Search for the cell housing the specified text and yield its [x, y] center coordinate. 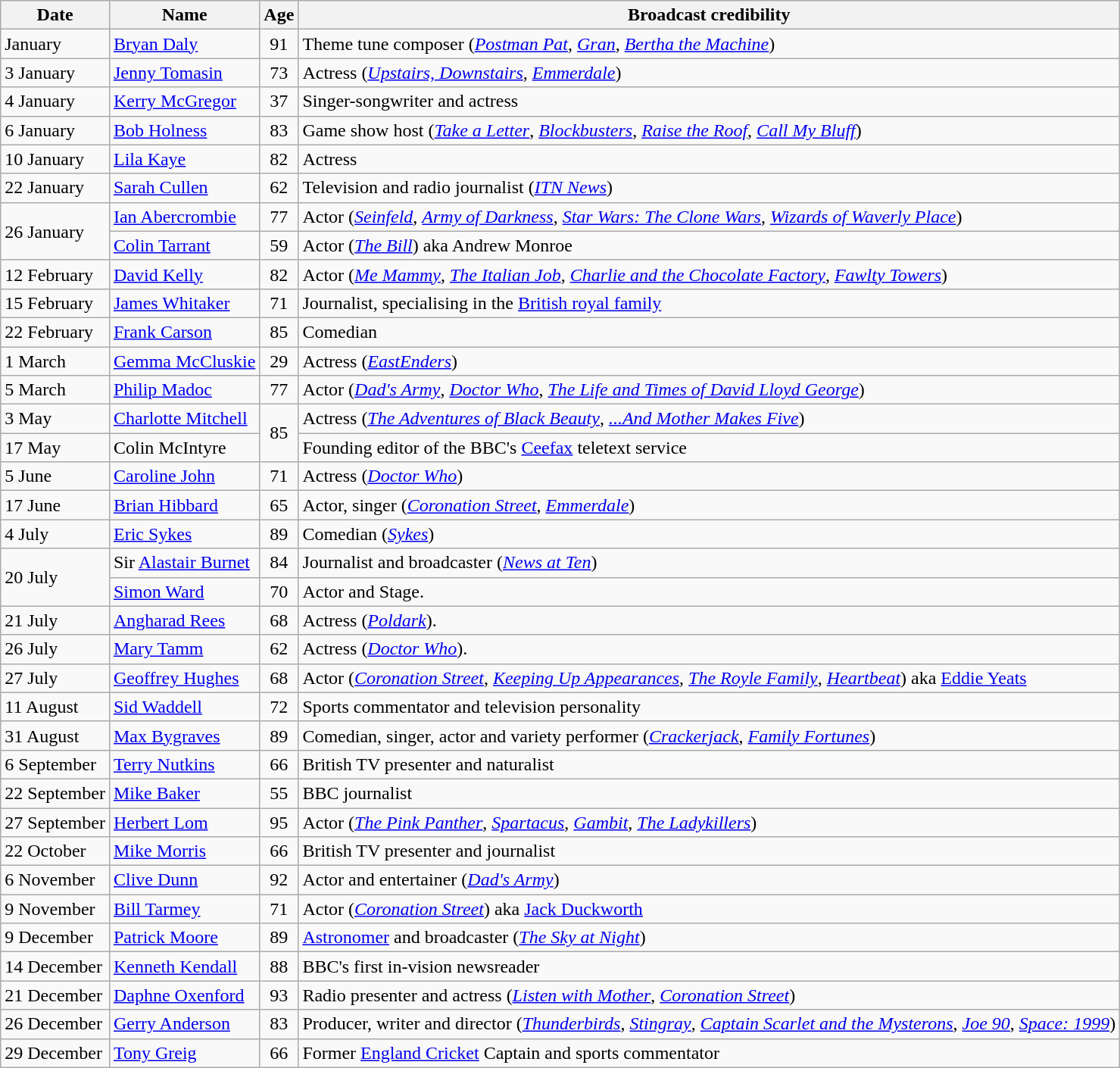
Name [184, 15]
Actor and entertainer (Dad's Army) [709, 880]
22 February [55, 332]
BBC's first in-vision newsreader [709, 967]
Comedian (Sykes) [709, 534]
55 [279, 793]
Actor (Dad's Army, Doctor Who, The Life and Times of David Lloyd George) [709, 390]
92 [279, 880]
73 [279, 73]
Simon Ward [184, 592]
Mary Tamm [184, 649]
Former England Cricket Captain and sports commentator [709, 1053]
1 March [55, 361]
Actress (Upstairs, Downstairs, Emmerdale) [709, 73]
David Kelly [184, 274]
15 February [55, 303]
22 October [55, 851]
Bill Tarmey [184, 909]
Actor (Me Mammy, The Italian Job, Charlie and the Chocolate Factory, Fawlty Towers) [709, 274]
3 January [55, 73]
Clive Dunn [184, 880]
Kerry McGregor [184, 101]
27 July [55, 678]
Actress (Doctor Who). [709, 649]
26 July [55, 649]
Max Bygraves [184, 735]
Television and radio journalist (ITN News) [709, 188]
Comedian [709, 332]
5 June [55, 476]
26 December [55, 1024]
Herbert Lom [184, 822]
5 March [55, 390]
Producer, writer and director (Thunderbirds, Stingray, Captain Scarlet and the Mysterons, Joe 90, Space: 1999) [709, 1024]
14 December [55, 967]
British TV presenter and naturalist [709, 764]
Actor (The Pink Panther, Spartacus, Gambit, The Ladykillers) [709, 822]
Bob Holness [184, 130]
84 [279, 563]
Broadcast credibility [709, 15]
4 January [55, 101]
Kenneth Kendall [184, 967]
Gemma McCluskie [184, 361]
Sir Alastair Burnet [184, 563]
Actor and Stage. [709, 592]
3 May [55, 419]
James Whitaker [184, 303]
Caroline John [184, 476]
6 November [55, 880]
Tony Greig [184, 1053]
65 [279, 505]
Actor, singer (Coronation Street, Emmerdale) [709, 505]
9 November [55, 909]
Journalist, specialising in the British royal family [709, 303]
Actress (The Adventures of Black Beauty, ...And Mother Makes Five) [709, 419]
70 [279, 592]
Astronomer and broadcaster (The Sky at Night) [709, 938]
Actor (Coronation Street) aka Jack Duckworth [709, 909]
January [55, 44]
22 January [55, 188]
72 [279, 707]
21 July [55, 620]
17 May [55, 448]
59 [279, 245]
29 December [55, 1053]
Actress (EastEnders) [709, 361]
12 February [55, 274]
Eric Sykes [184, 534]
26 January [55, 231]
Colin Tarrant [184, 245]
Charlotte Mitchell [184, 419]
Singer-songwriter and actress [709, 101]
20 July [55, 577]
Angharad Rees [184, 620]
29 [279, 361]
Daphne Oxenford [184, 995]
BBC journalist [709, 793]
22 September [55, 793]
Actor (Coronation Street, Keeping Up Appearances, The Royle Family, Heartbeat) aka Eddie Yeats [709, 678]
27 September [55, 822]
Geoffrey Hughes [184, 678]
Actress (Doctor Who) [709, 476]
Ian Abercrombie [184, 217]
Radio presenter and actress (Listen with Mother, Coronation Street) [709, 995]
Terry Nutkins [184, 764]
4 July [55, 534]
Patrick Moore [184, 938]
Frank Carson [184, 332]
Game show host (Take a Letter, Blockbusters, Raise the Roof, Call My Bluff) [709, 130]
Actor (Seinfeld, Army of Darkness, Star Wars: The Clone Wars, Wizards of Waverly Place) [709, 217]
6 January [55, 130]
93 [279, 995]
9 December [55, 938]
Mike Morris [184, 851]
Comedian, singer, actor and variety performer (Crackerjack, Family Fortunes) [709, 735]
Journalist and broadcaster (News at Ten) [709, 563]
Age [279, 15]
11 August [55, 707]
6 September [55, 764]
Mike Baker [184, 793]
Gerry Anderson [184, 1024]
British TV presenter and journalist [709, 851]
Bryan Daly [184, 44]
21 December [55, 995]
Actress [709, 159]
88 [279, 967]
Sarah Cullen [184, 188]
31 August [55, 735]
Actress (Poldark). [709, 620]
95 [279, 822]
Sid Waddell [184, 707]
37 [279, 101]
Jenny Tomasin [184, 73]
Philip Madoc [184, 390]
91 [279, 44]
Date [55, 15]
17 June [55, 505]
Founding editor of the BBC's Ceefax teletext service [709, 448]
Lila Kaye [184, 159]
Sports commentator and television personality [709, 707]
10 January [55, 159]
Actor (The Bill) aka Andrew Monroe [709, 245]
Brian Hibbard [184, 505]
Colin McIntyre [184, 448]
Theme tune composer (Postman Pat, Gran, Bertha the Machine) [709, 44]
